Search for the cell housing the specified text and yield its (X, Y) center coordinate. 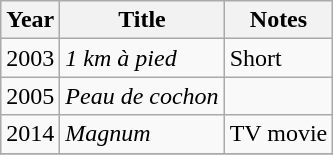
Peau de cochon (142, 96)
Notes (278, 20)
2005 (30, 96)
2003 (30, 58)
Short (278, 58)
Year (30, 20)
Title (142, 20)
1 km à pied (142, 58)
Magnum (142, 134)
2014 (30, 134)
TV movie (278, 134)
